Return the [X, Y] coordinate for the center point of the cell that contains the specified text.  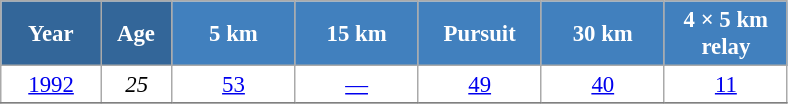
Year [52, 34]
— [356, 85]
Pursuit [480, 34]
11 [726, 85]
5 km [234, 34]
30 km [602, 34]
40 [602, 85]
15 km [356, 34]
Age [136, 34]
49 [480, 85]
25 [136, 85]
1992 [52, 85]
53 [234, 85]
4 × 5 km relay [726, 34]
